For the text-containing cell, return its midpoint in [x, y] coordinate format. 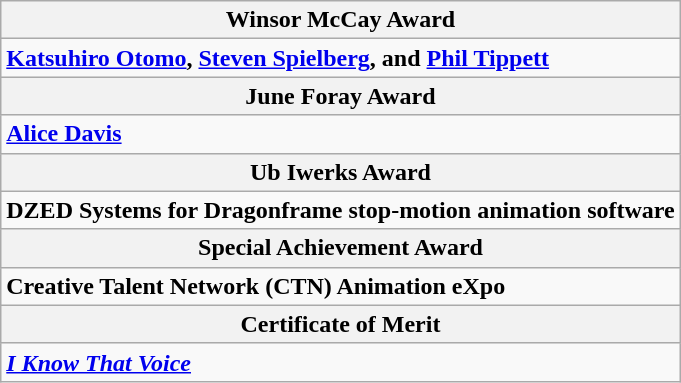
June Foray Award [340, 96]
Special Achievement Award [340, 248]
Katsuhiro Otomo, Steven Spielberg, and Phil Tippett [340, 58]
I Know That Voice [340, 362]
Creative Talent Network (CTN) Animation eXpo [340, 286]
Winsor McCay Award [340, 20]
Certificate of Merit [340, 324]
Alice Davis [340, 134]
Ub Iwerks Award [340, 172]
DZED Systems for Dragonframe stop-motion animation software [340, 210]
